Provide the [x, y] coordinate of the cell's center where the given text is located.  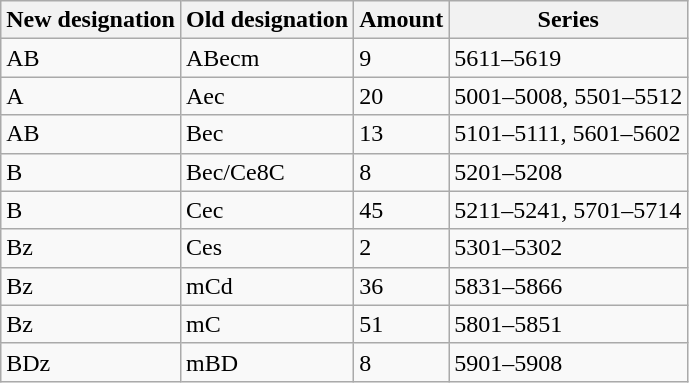
5201–5208 [568, 172]
Cec [266, 210]
5901–5908 [568, 362]
mCd [266, 286]
5301–5302 [568, 248]
9 [402, 58]
36 [402, 286]
Bec/Ce8C [266, 172]
51 [402, 324]
5211–5241, 5701–5714 [568, 210]
5801–5851 [568, 324]
5611–5619 [568, 58]
Series [568, 20]
Old designation [266, 20]
5001–5008, 5501–5512 [568, 96]
Bec [266, 134]
mC [266, 324]
New designation [91, 20]
5831–5866 [568, 286]
13 [402, 134]
Ces [266, 248]
Aec [266, 96]
2 [402, 248]
20 [402, 96]
Amount [402, 20]
ABecm [266, 58]
mBD [266, 362]
45 [402, 210]
BDz [91, 362]
5101–5111, 5601–5602 [568, 134]
A [91, 96]
